Return [x, y] of the center of cell containing provided text 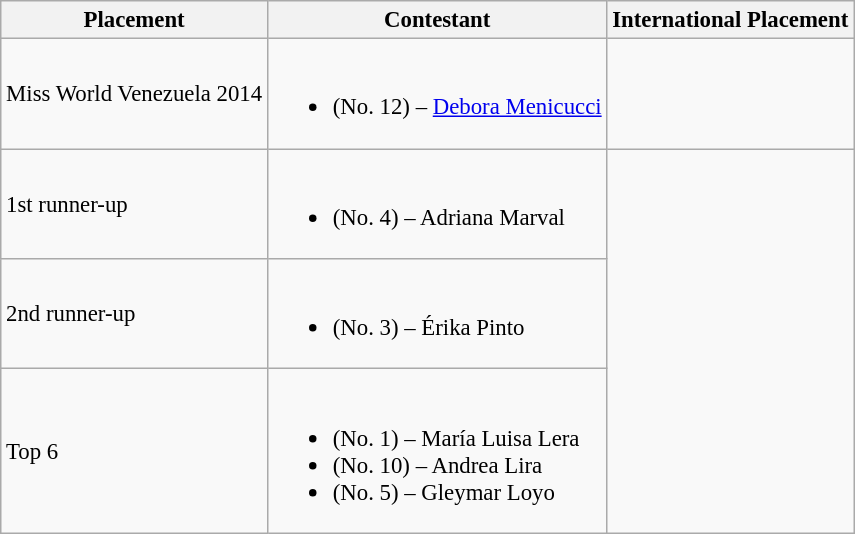
Placement [134, 20]
Miss World Venezuela 2014 [134, 94]
(No. 1) – María Luisa Lera (No. 10) – Andrea Lira (No. 5) – Gleymar Loyo [436, 451]
(No. 4) – Adriana Marval [436, 204]
Top 6 [134, 451]
Contestant [436, 20]
International Placement [730, 20]
1st runner-up [134, 204]
(No. 12) – Debora Menicucci [436, 94]
2nd runner-up [134, 314]
(No. 3) – Érika Pinto [436, 314]
